Provide the [X, Y] coordinate of the cell's center where the given text is located.  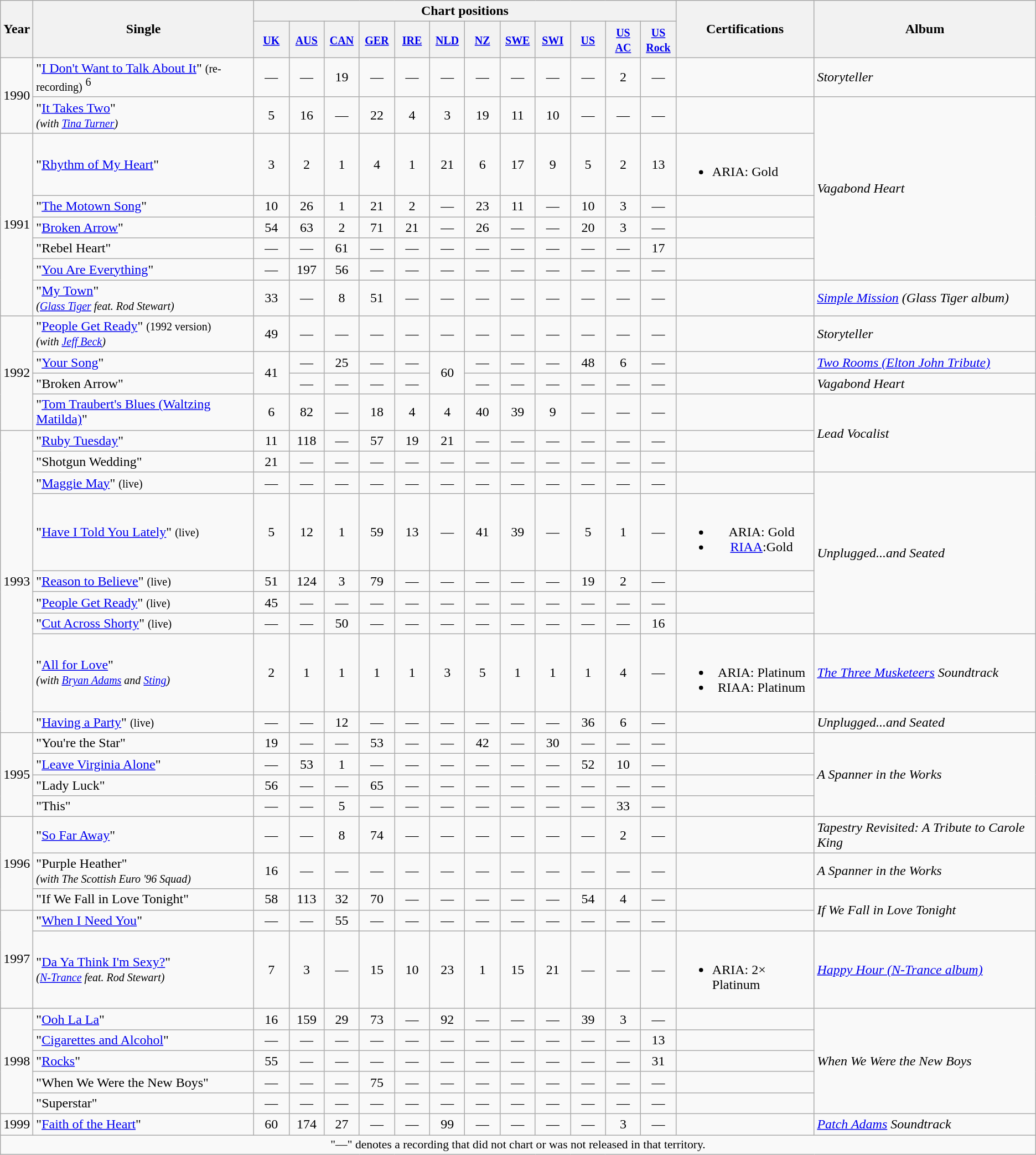
"Rhythm of My Heart" [144, 164]
82 [307, 412]
"Having a Party" (live) [144, 722]
"Maggie May" (live) [144, 483]
"When We Were the New Boys" [144, 1082]
SWI [553, 40]
When We Were the New Boys [925, 1061]
Year [17, 29]
NZ [483, 40]
"When I Need You" [144, 920]
"Leave Virginia Alone" [144, 764]
"This" [144, 806]
"The Motown Song" [144, 206]
197 [307, 270]
"You're the Star" [144, 743]
"Ooh La La" [144, 1019]
118 [307, 441]
The Three Musketeers Soundtrack [925, 673]
Tapestry Revisited: A Tribute to Carole King [925, 835]
63 [307, 227]
1998 [17, 1061]
99 [447, 1125]
18 [377, 412]
"Ruby Tuesday" [144, 441]
"Shotgun Wedding" [144, 462]
31 [659, 1061]
1997 [17, 959]
"You Are Everything" [144, 270]
1990 [17, 95]
"People Get Ready" (live) [144, 602]
61 [342, 248]
ARIA: Gold [745, 164]
Two Rooms (Elton John Tribute) [925, 362]
"All for Love"(with Bryan Adams and Sting) [144, 673]
48 [588, 362]
1992 [17, 373]
65 [377, 785]
40 [483, 412]
25 [342, 362]
"Your Song" [144, 362]
32 [342, 899]
159 [307, 1019]
UK [272, 40]
"Rocks" [144, 1061]
36 [588, 722]
Simple Mission (Glass Tiger album) [925, 298]
1991 [17, 224]
92 [447, 1019]
Happy Hour (N-Trance album) [925, 970]
"—" denotes a recording that did not chart or was not released in that territory. [518, 1145]
"Reason to Believe" (live) [144, 581]
"Tom Traubert's Blues (Waltzing Matilda)" [144, 412]
Lead Vocalist [925, 433]
50 [342, 623]
"Faith of the Heart" [144, 1125]
124 [307, 581]
20 [588, 227]
45 [272, 602]
"Purple Heather"(with The Scottish Euro '96 Squad) [144, 871]
"So Far Away" [144, 835]
"I Don't Want to Talk About It" (re-recording) 6 [144, 77]
1999 [17, 1125]
"It Takes Two"(with Tina Turner) [144, 115]
"Rebel Heart" [144, 248]
ARIA: 2× Platinum [745, 970]
"Cigarettes and Alcohol" [144, 1040]
58 [272, 899]
ARIA: GoldRIAA:Gold [745, 532]
29 [342, 1019]
Certifications [745, 29]
70 [377, 899]
IRE [412, 40]
"Superstar" [144, 1103]
57 [377, 441]
"People Get Ready" (1992 version) (with Jeff Beck) [144, 334]
If We Fall in Love Tonight [925, 910]
174 [307, 1125]
Single [144, 29]
CAN [342, 40]
"My Town"(Glass Tiger feat. Rod Stewart) [144, 298]
NLD [447, 40]
"Cut Across Shorty" (live) [144, 623]
USAC [623, 40]
30 [553, 743]
75 [377, 1082]
Patch Adams Soundtrack [925, 1125]
"Have I Told You Lately" (live) [144, 532]
49 [272, 334]
42 [483, 743]
71 [377, 227]
74 [377, 835]
113 [307, 899]
22 [377, 115]
US Rock [659, 40]
SWE [517, 40]
Album [925, 29]
7 [272, 970]
52 [588, 764]
"If We Fall in Love Tonight" [144, 899]
"Da Ya Think I'm Sexy?"(N-Trance feat. Rod Stewart) [144, 970]
1996 [17, 863]
Chart positions [465, 11]
US [588, 40]
AUS [307, 40]
27 [342, 1125]
73 [377, 1019]
1993 [17, 581]
GER [377, 40]
"Lady Luck" [144, 785]
59 [377, 532]
1995 [17, 775]
ARIA: PlatinumRIAA: Platinum [745, 673]
79 [377, 581]
